From the cell containing the given text, extract its center point as [X, Y] coordinate. 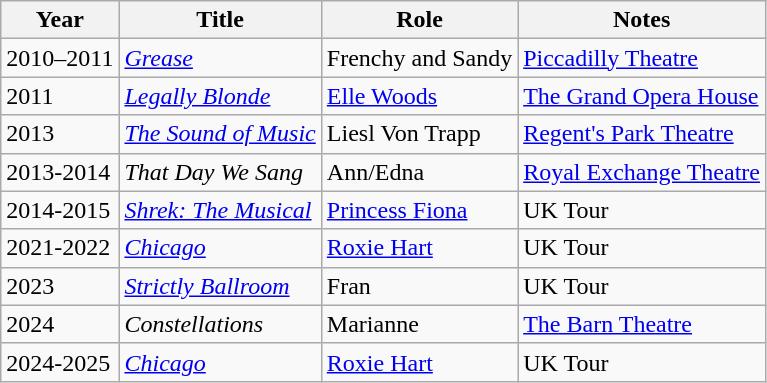
Frenchy and Sandy [419, 58]
2021-2022 [60, 248]
Role [419, 20]
2024-2025 [60, 362]
Princess Fiona [419, 210]
Legally Blonde [220, 96]
Royal Exchange Theatre [642, 172]
2011 [60, 96]
Fran [419, 286]
Title [220, 20]
2023 [60, 286]
2013-2014 [60, 172]
Year [60, 20]
The Grand Opera House [642, 96]
Elle Woods [419, 96]
Constellations [220, 324]
2024 [60, 324]
The Barn Theatre [642, 324]
Shrek: The Musical [220, 210]
The Sound of Music [220, 134]
Strictly Ballroom [220, 286]
Liesl Von Trapp [419, 134]
That Day We Sang [220, 172]
Piccadilly Theatre [642, 58]
Regent's Park Theatre [642, 134]
Notes [642, 20]
2014-2015 [60, 210]
2010–2011 [60, 58]
Marianne [419, 324]
2013 [60, 134]
Ann/Edna [419, 172]
Grease [220, 58]
